Return the (x, y) coordinate for the center point of the cell that contains the specified text.  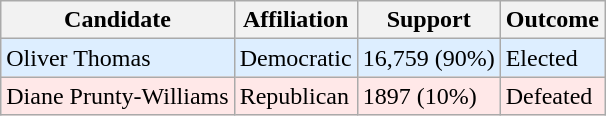
Republican (296, 96)
Affiliation (296, 20)
Candidate (118, 20)
Oliver Thomas (118, 58)
Elected (552, 58)
Outcome (552, 20)
16,759 (90%) (428, 58)
Defeated (552, 96)
1897 (10%) (428, 96)
Democratic (296, 58)
Support (428, 20)
Diane Prunty-Williams (118, 96)
